Determine the [X, Y] coordinate at the center of the cell enclosing the given text.  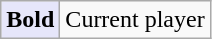
Current player [135, 20]
Bold [30, 20]
